Find where the given text appears and provide that cell's center as [x, y] coordinate. 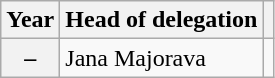
Jana Majorava [162, 58]
Year [30, 20]
– [30, 58]
Head of delegation [162, 20]
